Detect which cell encompasses the target text, then output its (x, y) center coordinate. 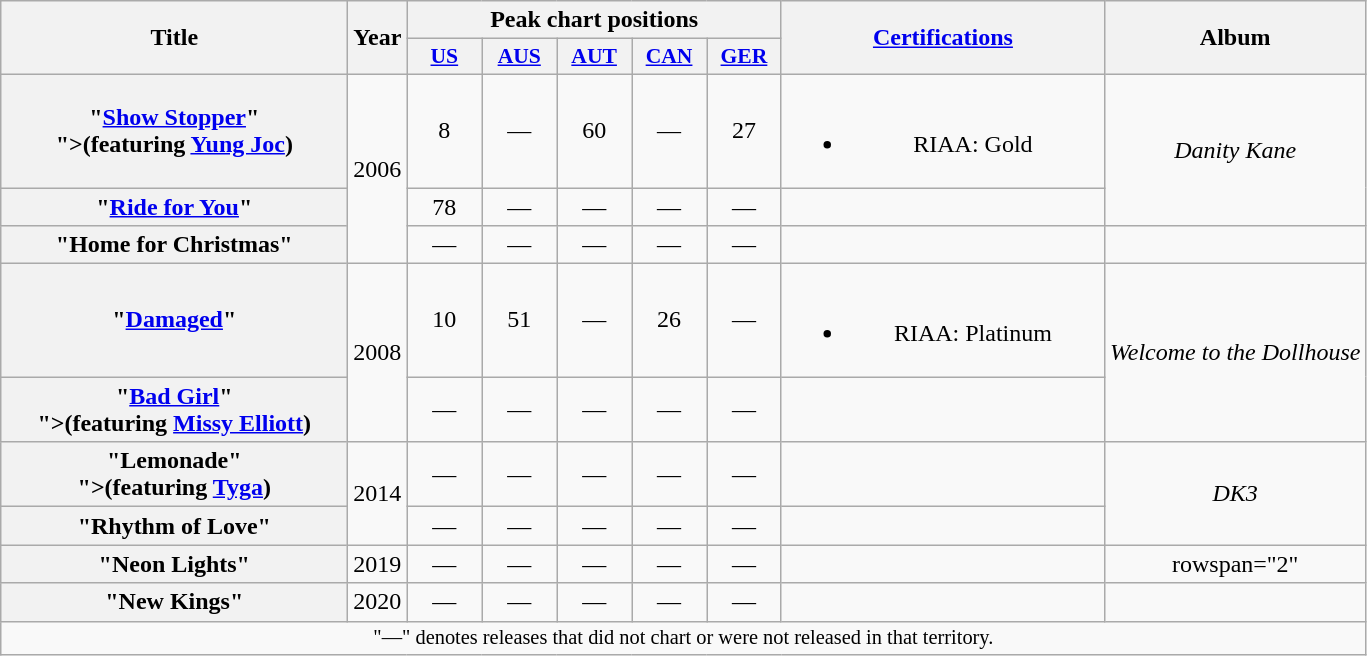
8 (444, 130)
"Show Stopper"">(featuring Yung Joc) (174, 130)
"Rhythm of Love" (174, 526)
26 (670, 320)
CAN (670, 57)
Welcome to the Dollhouse (1234, 353)
"Home for Christmas" (174, 245)
US (444, 57)
rowspan="2" (1234, 564)
DK3 (1234, 494)
2019 (378, 564)
Album (1234, 38)
"New Kings" (174, 602)
AUT (594, 57)
Certifications (942, 38)
2014 (378, 494)
RIAA: Platinum (942, 320)
"Ride for You" (174, 207)
"Neon Lights" (174, 564)
2020 (378, 602)
AUS (520, 57)
10 (444, 320)
Peak chart positions (594, 20)
51 (520, 320)
Year (378, 38)
"Bad Girl"">(featuring Missy Elliott) (174, 410)
78 (444, 207)
RIAA: Gold (942, 130)
27 (744, 130)
60 (594, 130)
2006 (378, 168)
Title (174, 38)
"Damaged" (174, 320)
"—" denotes releases that did not chart or were not released in that territory. (684, 638)
"Lemonade"">(featuring Tyga) (174, 474)
2008 (378, 353)
Danity Kane (1234, 150)
GER (744, 57)
